Search for the cell housing the specified text and yield its (x, y) center coordinate. 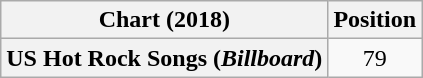
US Hot Rock Songs (Billboard) (164, 58)
79 (375, 58)
Position (375, 20)
Chart (2018) (164, 20)
